Return the [X, Y] coordinate for the center point of the cell that contains the specified text.  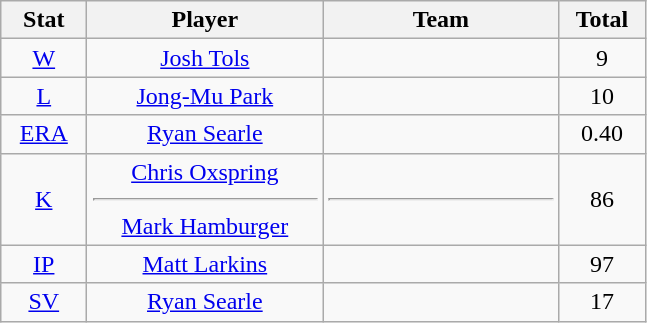
0.40 [602, 134]
10 [602, 96]
W [44, 58]
Total [602, 20]
Matt Larkins [205, 264]
Team [441, 20]
Stat [44, 20]
ERA [44, 134]
K [44, 199]
L [44, 96]
Jong-Mu Park [205, 96]
Player [205, 20]
Chris OxspringMark Hamburger [205, 199]
97 [602, 264]
IP [44, 264]
Josh Tols [205, 58]
SV [44, 302]
9 [602, 58]
86 [602, 199]
17 [602, 302]
